Return [x, y] of the center of cell containing provided text 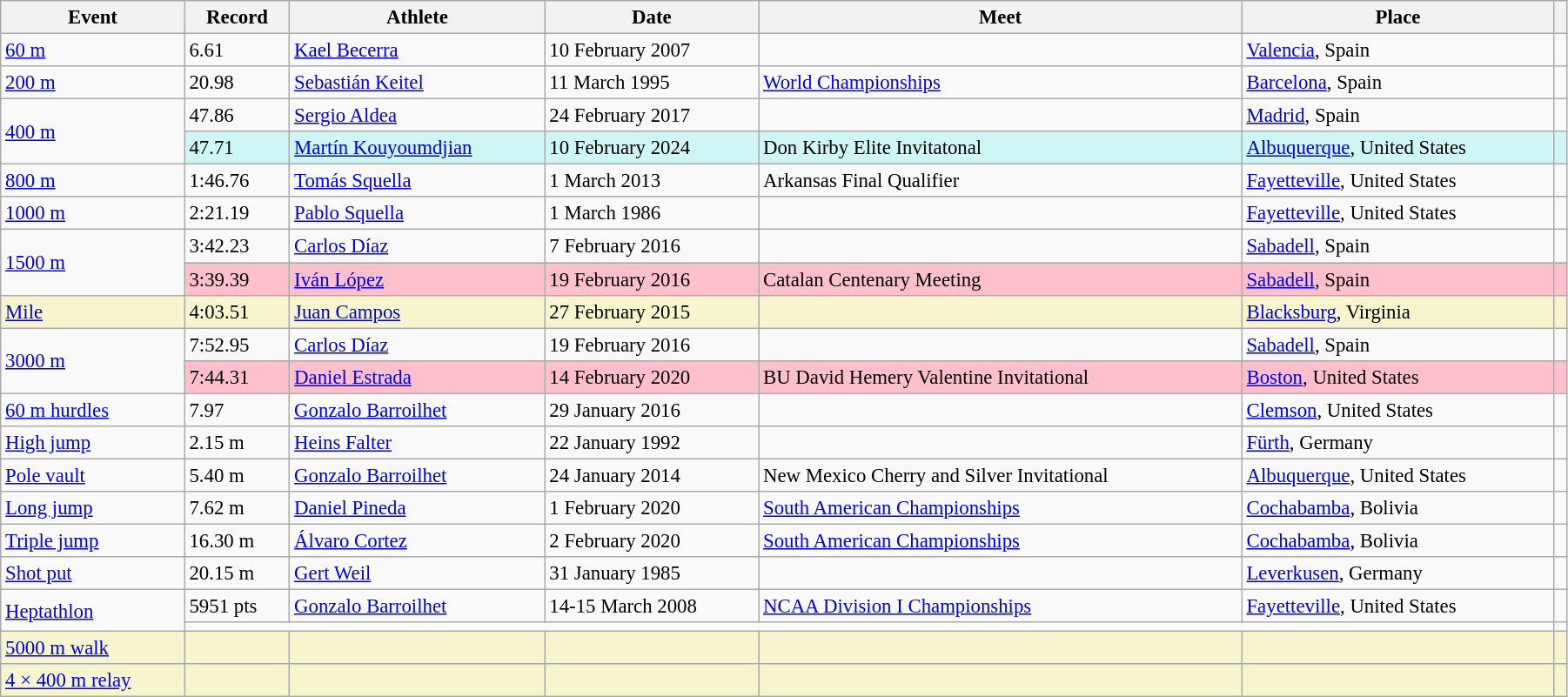
Triple jump [92, 540]
Kael Becerra [418, 50]
22 January 1992 [652, 443]
Heptathlon [92, 611]
20.98 [237, 83]
Athlete [418, 17]
47.86 [237, 116]
3000 m [92, 360]
1 March 2013 [652, 181]
29 January 2016 [652, 410]
11 March 1995 [652, 83]
Pole vault [92, 475]
Meet [1001, 17]
Clemson, United States [1397, 410]
Shot put [92, 573]
7:52.95 [237, 345]
60 m hurdles [92, 410]
Sergio Aldea [418, 116]
Iván López [418, 279]
24 January 2014 [652, 475]
47.71 [237, 148]
31 January 1985 [652, 573]
Pablo Squella [418, 213]
Place [1397, 17]
Arkansas Final Qualifier [1001, 181]
Catalan Centenary Meeting [1001, 279]
Heins Falter [418, 443]
7.97 [237, 410]
20.15 m [237, 573]
7:44.31 [237, 377]
NCAA Division I Championships [1001, 607]
Madrid, Spain [1397, 116]
1 February 2020 [652, 508]
Barcelona, Spain [1397, 83]
Gert Weil [418, 573]
Event [92, 17]
14 February 2020 [652, 377]
Daniel Pineda [418, 508]
10 February 2024 [652, 148]
5.40 m [237, 475]
Sebastián Keitel [418, 83]
Álvaro Cortez [418, 540]
4:03.51 [237, 312]
24 February 2017 [652, 116]
New Mexico Cherry and Silver Invitational [1001, 475]
Don Kirby Elite Invitatonal [1001, 148]
6.61 [237, 50]
5000 m walk [92, 648]
BU David Hemery Valentine Invitational [1001, 377]
1:46.76 [237, 181]
3:42.23 [237, 246]
2:21.19 [237, 213]
10 February 2007 [652, 50]
3:39.39 [237, 279]
200 m [92, 83]
5951 pts [237, 607]
Date [652, 17]
World Championships [1001, 83]
400 m [92, 132]
Blacksburg, Virginia [1397, 312]
800 m [92, 181]
Boston, United States [1397, 377]
Record [237, 17]
Mile [92, 312]
1 March 1986 [652, 213]
Fürth, Germany [1397, 443]
7 February 2016 [652, 246]
Leverkusen, Germany [1397, 573]
60 m [92, 50]
Martín Kouyoumdjian [418, 148]
16.30 m [237, 540]
1500 m [92, 263]
Valencia, Spain [1397, 50]
14-15 March 2008 [652, 607]
Long jump [92, 508]
2.15 m [237, 443]
Tomás Squella [418, 181]
27 February 2015 [652, 312]
1000 m [92, 213]
4 × 400 m relay [92, 680]
Daniel Estrada [418, 377]
High jump [92, 443]
7.62 m [237, 508]
2 February 2020 [652, 540]
Juan Campos [418, 312]
